Pinpoint the cell where the given text exists, returning its [x, y] midpoint coordinate. 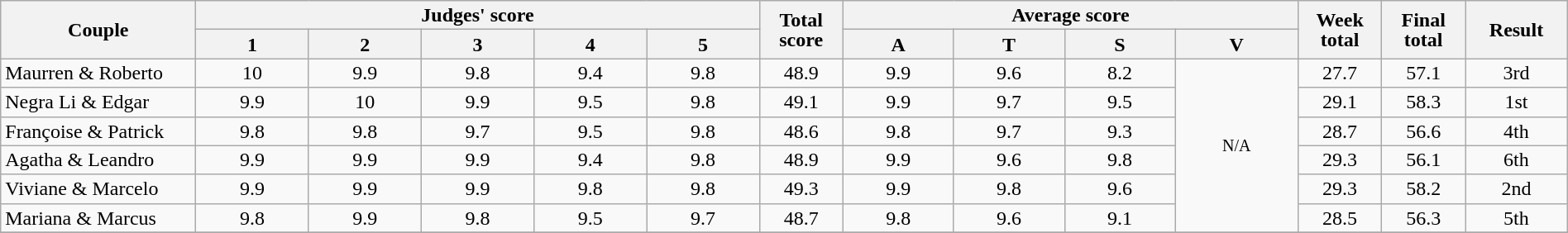
N/A [1237, 145]
Mariana & Marcus [98, 218]
28.7 [1340, 131]
Maurren & Roberto [98, 73]
58.3 [1424, 102]
5th [1517, 218]
49.1 [801, 102]
49.3 [801, 188]
58.2 [1424, 188]
56.3 [1424, 218]
3rd [1517, 73]
Total score [801, 30]
6th [1517, 160]
Françoise & Patrick [98, 131]
48.7 [801, 218]
Week total [1340, 30]
5 [703, 45]
Agatha & Leandro [98, 160]
56.6 [1424, 131]
28.5 [1340, 218]
48.6 [801, 131]
1 [252, 45]
2nd [1517, 188]
Average score [1070, 15]
Viviane & Marcelo [98, 188]
4th [1517, 131]
2 [365, 45]
57.1 [1424, 73]
A [898, 45]
Judges' score [478, 15]
4 [590, 45]
9.3 [1120, 131]
Result [1517, 30]
S [1120, 45]
9.1 [1120, 218]
V [1237, 45]
T [1009, 45]
1st [1517, 102]
3 [477, 45]
Couple [98, 30]
27.7 [1340, 73]
56.1 [1424, 160]
29.1 [1340, 102]
8.2 [1120, 73]
Negra Li & Edgar [98, 102]
Final total [1424, 30]
